Provide the [x, y] coordinate of the cell's center where the given text is located.  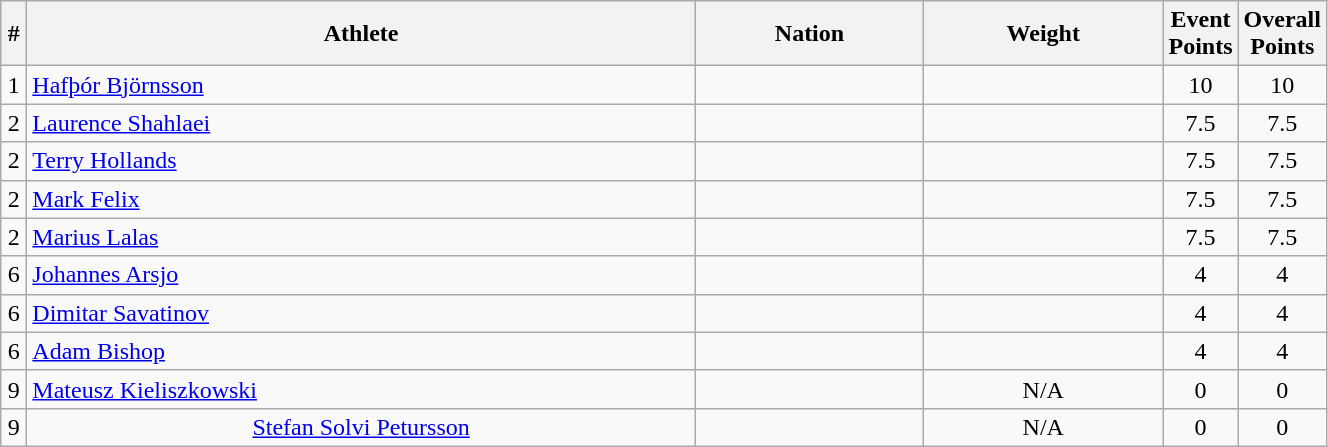
Athlete [362, 34]
Johannes Arsjo [362, 275]
Adam Bishop [362, 351]
Event Points [1200, 34]
1 [14, 85]
Mark Felix [362, 199]
Stefan Solvi Petursson [362, 427]
Nation [809, 34]
Dimitar Savatinov [362, 313]
Laurence Shahlaei [362, 123]
Hafþór Björnsson [362, 85]
Terry Hollands [362, 161]
Marius Lalas [362, 237]
# [14, 34]
Overall Points [1282, 34]
Mateusz Kieliszkowski [362, 389]
Weight [1044, 34]
